Find where the given text appears and provide that cell's center as (x, y) coordinate. 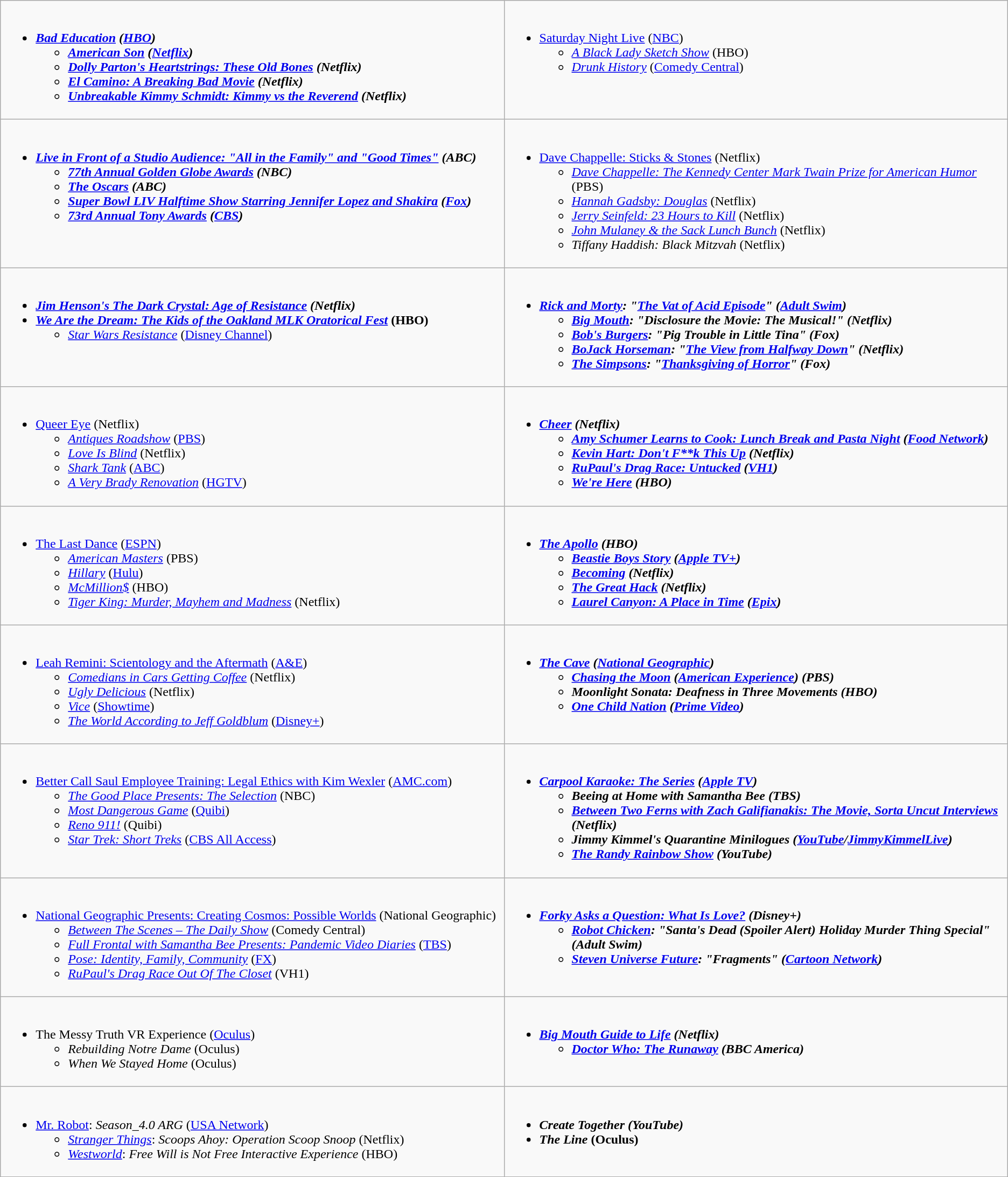
The Apollo (HBO)Beastie Boys Story (Apple TV+)Becoming (Netflix)The Great Hack (Netflix)Laurel Canyon: A Place in Time (Epix) (756, 566)
The Messy Truth VR Experience (Oculus)Rebuilding Notre Dame (Oculus)When We Stayed Home (Oculus) (252, 1042)
Create Together (YouTube)The Line (Oculus) (756, 1131)
The Last Dance (ESPN)American Masters (PBS)Hillary (Hulu)McMillion$ (HBO)Tiger King: Murder, Mayhem and Madness (Netflix) (252, 566)
Big Mouth Guide to Life (Netflix)Doctor Who: The Runaway (BBC America) (756, 1042)
Saturday Night Live (NBC)A Black Lady Sketch Show (HBO)Drunk History (Comedy Central) (756, 60)
Queer Eye (Netflix)Antiques Roadshow (PBS)Love Is Blind (Netflix)Shark Tank (ABC)A Very Brady Renovation (HGTV) (252, 446)
